For the text-containing cell, return its midpoint in (X, Y) coordinate format. 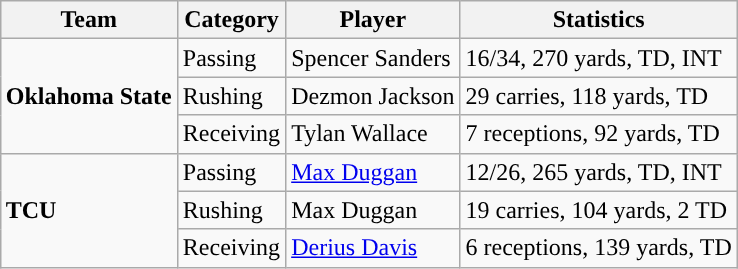
Player (373, 20)
7 receptions, 92 yards, TD (598, 134)
Team (88, 20)
6 receptions, 139 yards, TD (598, 248)
12/26, 265 yards, TD, INT (598, 172)
TCU (88, 210)
29 carries, 118 yards, TD (598, 96)
Tylan Wallace (373, 134)
Statistics (598, 20)
Spencer Sanders (373, 58)
Derius Davis (373, 248)
Dezmon Jackson (373, 96)
Category (231, 20)
16/34, 270 yards, TD, INT (598, 58)
19 carries, 104 yards, 2 TD (598, 210)
Oklahoma State (88, 96)
